For the text-containing cell, return its midpoint in [x, y] coordinate format. 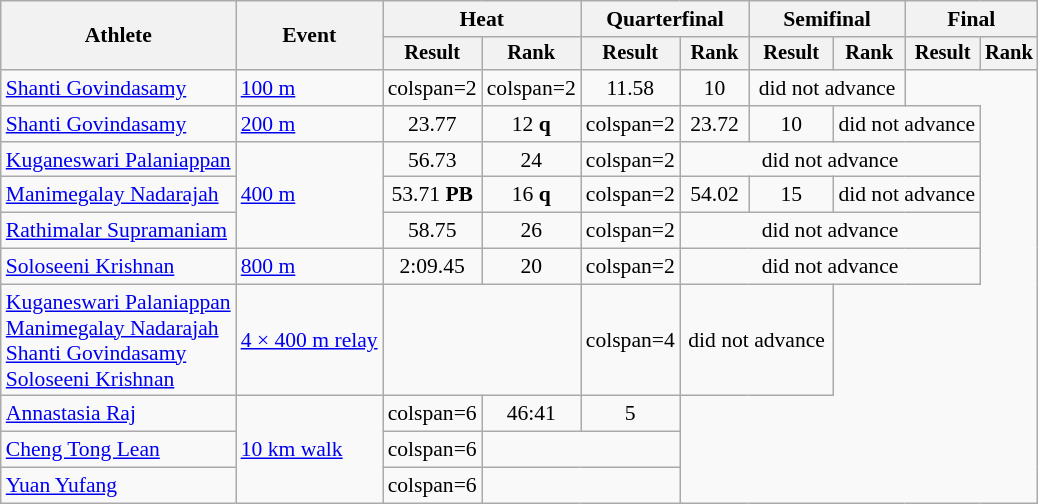
Yuan Yufang [118, 486]
4 × 400 m relay [310, 340]
Annastasia Raj [118, 414]
2:09.45 [432, 267]
400 m [310, 196]
54.02 [714, 195]
Quarterfinal [665, 19]
16 q [532, 195]
23.77 [432, 124]
20 [532, 267]
5 [630, 414]
11.58 [630, 88]
58.75 [432, 231]
10 km walk [310, 450]
26 [532, 231]
Event [310, 36]
Semifinal [827, 19]
24 [532, 160]
Soloseeni Krishnan [118, 267]
Manimegalay Nadarajah [118, 195]
23.72 [714, 124]
Kuganeswari PalaniappanManimegalay NadarajahShanti GovindasamySoloseeni Krishnan [118, 340]
Heat [482, 19]
15 [791, 195]
800 m [310, 267]
53.71 PB [432, 195]
46:41 [532, 414]
Kuganeswari Palaniappan [118, 160]
Final [972, 19]
56.73 [432, 160]
colspan=4 [630, 340]
Rathimalar Supramaniam [118, 231]
Athlete [118, 36]
100 m [310, 88]
200 m [310, 124]
Cheng Tong Lean [118, 450]
12 q [532, 124]
